Detect which cell encompasses the target text, then output its (X, Y) center coordinate. 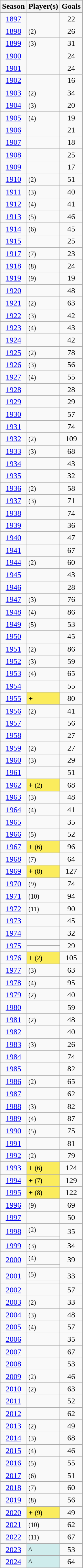
2013 (14, 1426)
2022 (14, 1537)
1936 (14, 488)
2000 (14, 1260)
75 (71, 1131)
2020 (14, 1512)
1954 (14, 686)
2015 (14, 1450)
1973 (14, 921)
1968 (14, 859)
1964 (14, 810)
1937 (14, 501)
1927 (14, 377)
1996 (14, 1205)
1982 (14, 1032)
1984 (14, 1057)
94 (71, 896)
1972 (14, 908)
1981 (14, 1020)
1956 (14, 711)
1988 (14, 1106)
1948 (14, 612)
1995 (14, 1193)
1979 (14, 995)
1909 (14, 167)
Goals (71, 6)
1974 (14, 933)
1951 (14, 649)
1949 (14, 624)
96 (71, 847)
1970 (14, 884)
1987 (14, 1094)
2021 (14, 1525)
1897 (14, 19)
2003 (14, 1302)
1908 (14, 155)
1906 (14, 130)
1992 (14, 1156)
1963 (14, 797)
1921 (14, 303)
1919 (14, 278)
1980 (14, 1007)
50 (71, 1217)
2002 (14, 1290)
1978 (14, 983)
1976 (14, 958)
2017 (14, 1475)
2016 (14, 1463)
1929 (14, 402)
80 (71, 698)
1944 (14, 563)
2019 (14, 1500)
22 (71, 19)
129 (71, 1180)
1986 (14, 1081)
1989 (14, 1118)
2011 (14, 1401)
1907 (14, 142)
1910 (14, 180)
1946 (14, 587)
76 (71, 600)
81 (71, 1143)
1950 (14, 637)
127 (71, 871)
1939 (14, 525)
1923 (14, 328)
1955 (14, 698)
1928 (14, 390)
1903 (14, 93)
69 (71, 1205)
+ (9) (43, 1512)
1933 (14, 451)
1904 (14, 105)
1985 (14, 1069)
1941 (14, 550)
95 (71, 983)
1913 (14, 217)
Player(s) (43, 6)
1926 (14, 365)
71 (71, 501)
87 (71, 1118)
124 (71, 1168)
1999 (14, 1246)
109 (71, 439)
2023 (14, 1549)
2014 (14, 1438)
1931 (14, 427)
47 (71, 538)
+ (43, 698)
1991 (14, 1143)
1962 (14, 785)
79 (71, 1156)
1998 (14, 1232)
1922 (14, 315)
2010 (14, 1389)
21 (71, 130)
1975 (14, 946)
1899 (14, 44)
2004 (14, 1314)
36 (71, 525)
1965 (14, 822)
2024 (14, 1562)
1932 (14, 439)
1957 (14, 723)
58 (71, 488)
1993 (14, 1168)
122 (71, 1193)
1971 (14, 896)
1898 (14, 31)
2008 (14, 1364)
1961 (14, 773)
1935 (14, 476)
1911 (14, 192)
2005 (14, 1327)
1900 (14, 56)
Season (14, 6)
1967 (14, 847)
1920 (14, 291)
16 (71, 81)
1945 (14, 575)
1958 (14, 735)
2009 (14, 1376)
1959 (14, 748)
17 (71, 167)
90 (71, 908)
105 (71, 958)
1938 (14, 513)
1930 (14, 414)
2018 (14, 1487)
1994 (14, 1180)
1952 (14, 661)
+ (7) (43, 1180)
31 (71, 44)
1914 (14, 229)
1960 (14, 760)
1940 (14, 538)
1934 (14, 464)
1901 (14, 68)
39 (71, 1260)
1905 (14, 118)
78 (71, 352)
1953 (14, 674)
1925 (14, 352)
1902 (14, 81)
23 (71, 254)
1969 (14, 871)
2001 (14, 1276)
1912 (14, 204)
1990 (14, 1131)
1997 (14, 1217)
1917 (14, 254)
1947 (14, 600)
1983 (14, 1044)
2012 (14, 1413)
20 (71, 105)
1915 (14, 241)
1977 (14, 970)
1924 (14, 340)
2006 (14, 1339)
1966 (14, 834)
1918 (14, 266)
2007 (14, 1352)
18 (71, 142)
